Provide the (x, y) coordinate of the cell's center where the given text is located.  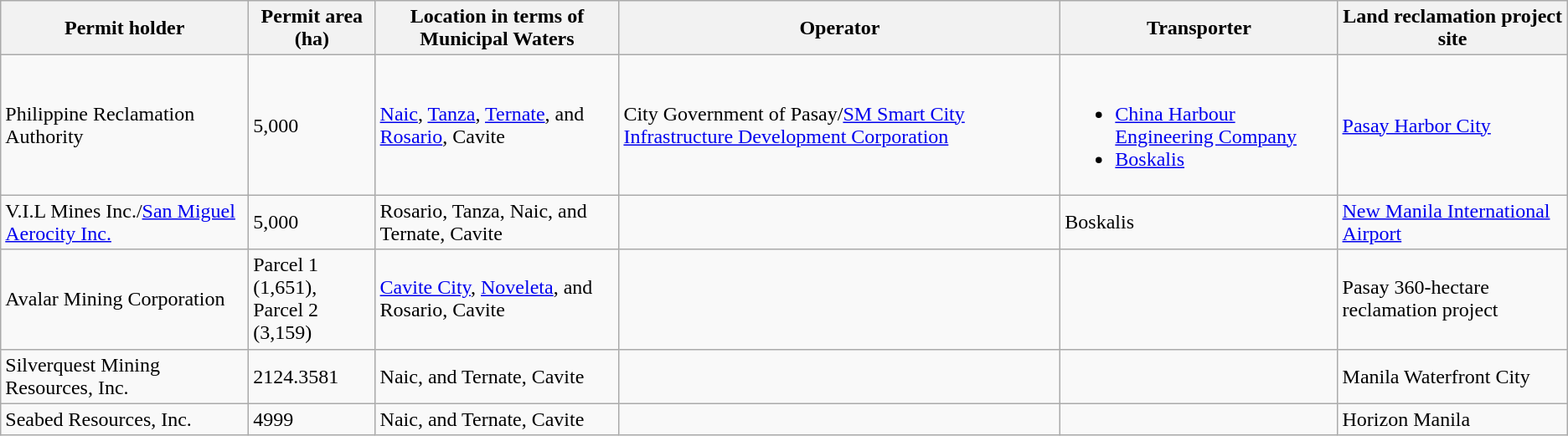
Silverquest Mining Resources, Inc. (125, 377)
2124.3581 (312, 377)
Horizon Manila (1452, 419)
Cavite City, Noveleta, and Rosario, Cavite (498, 300)
Avalar Mining Corporation (125, 300)
China Harbour Engineering CompanyBoskalis (1199, 126)
Operator (839, 28)
Pasay 360-hectare reclamation project (1452, 300)
Manila Waterfront City (1452, 377)
Philippine Reclamation Authority (125, 126)
Rosario, Tanza, Naic, and Ternate, Cavite (498, 223)
Transporter (1199, 28)
Location in terms of Municipal Waters (498, 28)
Naic, Tanza, Ternate, and Rosario, Cavite (498, 126)
Seabed Resources, Inc. (125, 419)
Land reclamation project site (1452, 28)
New Manila International Airport (1452, 223)
Boskalis (1199, 223)
Pasay Harbor City (1452, 126)
City Government of Pasay/SM Smart City Infrastructure Development Corporation (839, 126)
Permit area (ha) (312, 28)
V.I.L Mines Inc./San Miguel Aerocity Inc. (125, 223)
Parcel 1 (1,651),Parcel 2 (3,159) (312, 300)
4999 (312, 419)
Permit holder (125, 28)
